Capture the cell that displays the provided text and extract its (x, y) central coordinate. 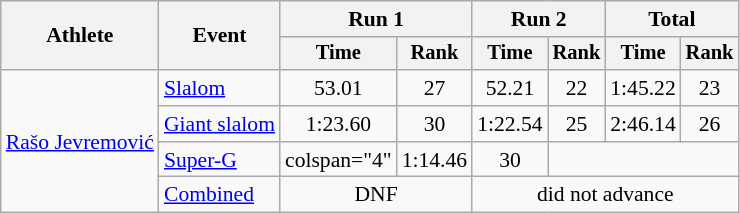
23 (710, 88)
Run 1 (376, 19)
53.01 (338, 88)
1:22.54 (510, 124)
1:14.46 (434, 160)
1:45.22 (642, 88)
Athlete (80, 36)
2:46.14 (642, 124)
DNF (376, 195)
colspan="4" (338, 160)
Total (672, 19)
Run 2 (538, 19)
did not advance (605, 195)
Slalom (220, 88)
22 (577, 88)
Super-G (220, 160)
27 (434, 88)
Combined (220, 195)
Event (220, 36)
26 (710, 124)
1:23.60 (338, 124)
Giant slalom (220, 124)
52.21 (510, 88)
Rašo Jevremović (80, 141)
25 (577, 124)
